From the cell containing the given text, extract its center point as (x, y) coordinate. 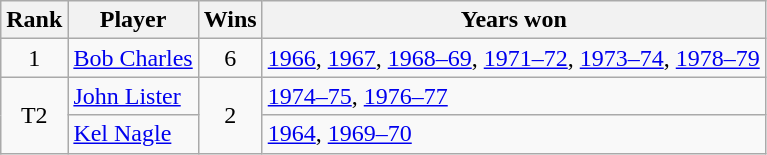
1974–75, 1976–77 (514, 96)
John Lister (133, 96)
Player (133, 20)
Rank (34, 20)
1966, 1967, 1968–69, 1971–72, 1973–74, 1978–79 (514, 58)
2 (230, 115)
Wins (230, 20)
6 (230, 58)
T2 (34, 115)
1 (34, 58)
Years won (514, 20)
Bob Charles (133, 58)
1964, 1969–70 (514, 134)
Kel Nagle (133, 134)
